Find where the given text appears and provide that cell's center as [X, Y] coordinate. 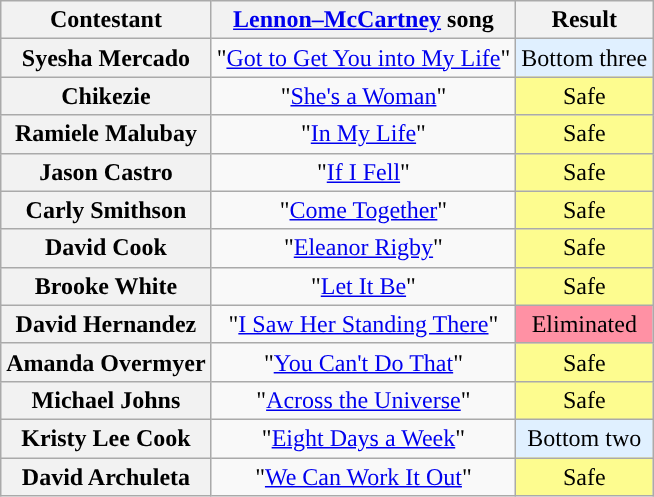
"Across the Universe" [364, 400]
Amanda Overmyer [106, 362]
"Eleanor Rigby" [364, 248]
"You Can't Do That" [364, 362]
Chikezie [106, 96]
"Got to Get You into My Life" [364, 58]
"Come Together" [364, 210]
Michael Johns [106, 400]
Bottom two [584, 438]
"In My Life" [364, 134]
David Hernandez [106, 324]
"Let It Be" [364, 286]
"If I Fell" [364, 172]
"I Saw Her Standing There" [364, 324]
Kristy Lee Cook [106, 438]
Bottom three [584, 58]
"She's a Woman" [364, 96]
David Cook [106, 248]
Contestant [106, 20]
Ramiele Malubay [106, 134]
Jason Castro [106, 172]
Syesha Mercado [106, 58]
Carly Smithson [106, 210]
"Eight Days a Week" [364, 438]
David Archuleta [106, 477]
Brooke White [106, 286]
Result [584, 20]
Lennon–McCartney song [364, 20]
"We Can Work It Out" [364, 477]
Eliminated [584, 324]
